Provide the (X, Y) coordinate of the cell's center where the given text is located.  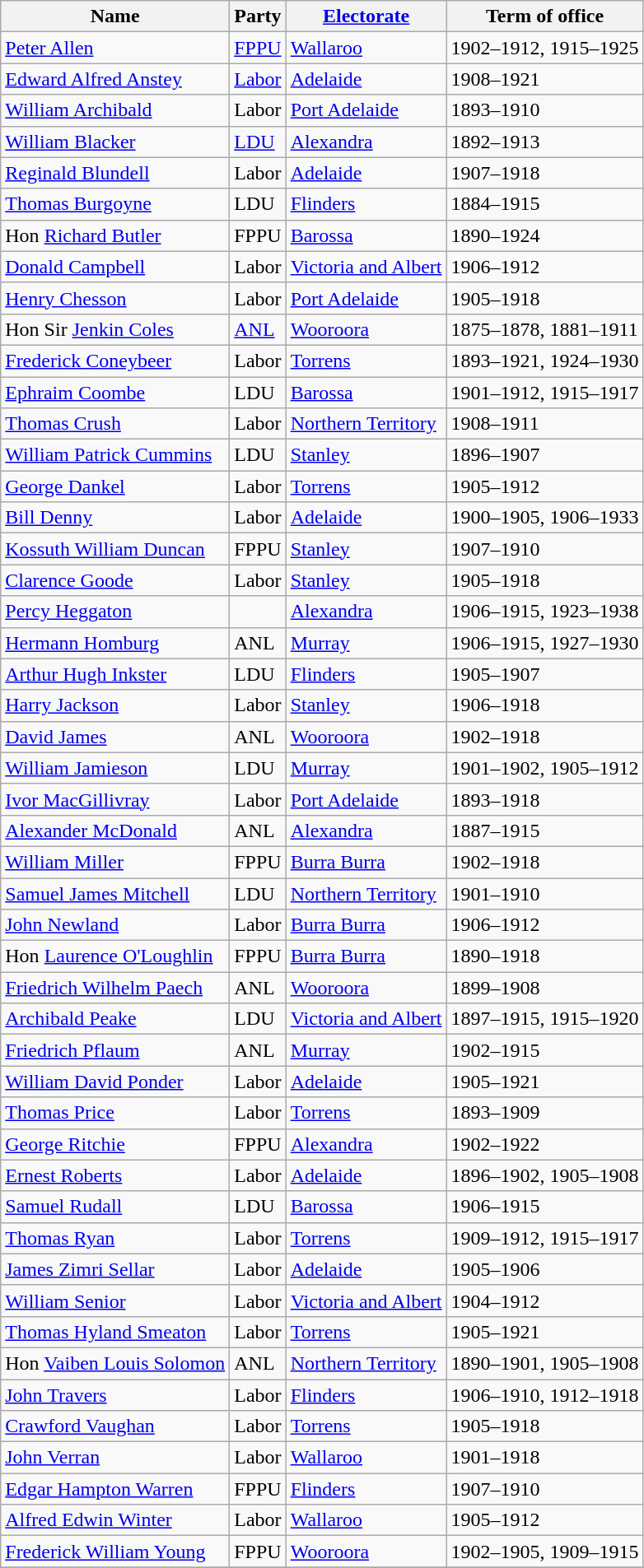
Alfred Edwin Winter (115, 1520)
1893–1909 (545, 1113)
Name (115, 16)
1904–1912 (545, 1300)
1902–1912, 1915–1925 (545, 48)
Electorate (366, 16)
1893–1910 (545, 110)
1905–1907 (545, 674)
George Ritchie (115, 1144)
David James (115, 737)
William Jamieson (115, 768)
Thomas Price (115, 1113)
Thomas Burgoyne (115, 204)
Frederick William Young (115, 1552)
1901–1910 (545, 893)
Edward Alfred Anstey (115, 79)
1908–1921 (545, 79)
Archibald Peake (115, 1019)
1902–1922 (545, 1144)
George Dankel (115, 486)
Arthur Hugh Inkster (115, 674)
Donald Campbell (115, 267)
Reginald Blundell (115, 173)
Party (258, 16)
1909–1912, 1915–1917 (545, 1238)
William Patrick Cummins (115, 455)
Thomas Ryan (115, 1238)
Thomas Crush (115, 424)
1884–1915 (545, 204)
Henry Chesson (115, 298)
1901–1902, 1905–1912 (545, 768)
William Archibald (115, 110)
William Miller (115, 862)
1906–1910, 1912–1918 (545, 1395)
1887–1915 (545, 831)
Term of office (545, 16)
1906–1918 (545, 705)
Hermann Homburg (115, 643)
1896–1907 (545, 455)
1896–1902, 1905–1908 (545, 1175)
1905–1906 (545, 1269)
1897–1915, 1915–1920 (545, 1019)
Ivor MacGillivray (115, 799)
John Verran (115, 1458)
William David Ponder (115, 1082)
Edgar Hampton Warren (115, 1489)
1900–1905, 1906–1933 (545, 518)
Friedrich Wilhelm Paech (115, 988)
1890–1918 (545, 956)
1902–1915 (545, 1050)
Alexander McDonald (115, 831)
Samuel James Mitchell (115, 893)
1893–1918 (545, 799)
1908–1911 (545, 424)
1892–1913 (545, 142)
William Senior (115, 1300)
John Newland (115, 925)
John Travers (115, 1395)
Samuel Rudall (115, 1207)
1902–1905, 1909–1915 (545, 1552)
Hon Richard Butler (115, 235)
William Blacker (115, 142)
James Zimri Sellar (115, 1269)
Hon Sir Jenkin Coles (115, 329)
Bill Denny (115, 518)
Crawford Vaughan (115, 1426)
Frederick Coneybeer (115, 361)
Kossuth William Duncan (115, 549)
1899–1908 (545, 988)
Thomas Hyland Smeaton (115, 1332)
1901–1918 (545, 1458)
1906–1915, 1923–1938 (545, 612)
1906–1915 (545, 1207)
Friedrich Pflaum (115, 1050)
Ernest Roberts (115, 1175)
Percy Heggaton (115, 612)
1890–1901, 1905–1908 (545, 1363)
Clarence Goode (115, 580)
1907–1918 (545, 173)
Peter Allen (115, 48)
1893–1921, 1924–1930 (545, 361)
1890–1924 (545, 235)
1901–1912, 1915–1917 (545, 393)
Hon Vaiben Louis Solomon (115, 1363)
Harry Jackson (115, 705)
1906–1915, 1927–1930 (545, 643)
Ephraim Coombe (115, 393)
Hon Laurence O'Loughlin (115, 956)
1875–1878, 1881–1911 (545, 329)
